Provide the (X, Y) coordinate of the cell's center where the given text is located.  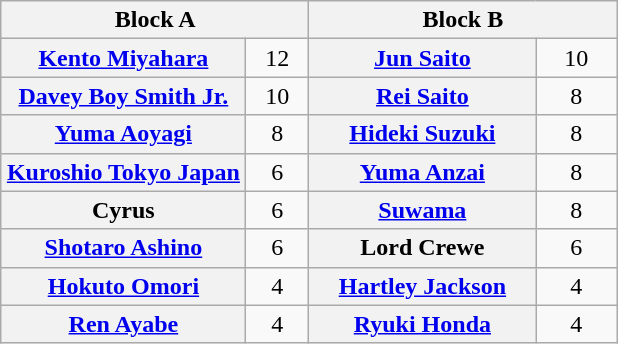
Cyrus (123, 210)
Hokuto Omori (123, 286)
Kuroshio Tokyo Japan (123, 172)
Block B (463, 20)
Yuma Aoyagi (123, 134)
Suwama (422, 210)
Kento Miyahara (123, 58)
Lord Crewe (422, 248)
Ryuki Honda (422, 324)
Block A (155, 20)
Hartley Jackson (422, 286)
Yuma Anzai (422, 172)
Davey Boy Smith Jr. (123, 96)
Jun Saito (422, 58)
Ren Ayabe (123, 324)
Shotaro Ashino (123, 248)
Hideki Suzuki (422, 134)
Rei Saito (422, 96)
12 (277, 58)
